Return [X, Y] of the center of cell containing provided text 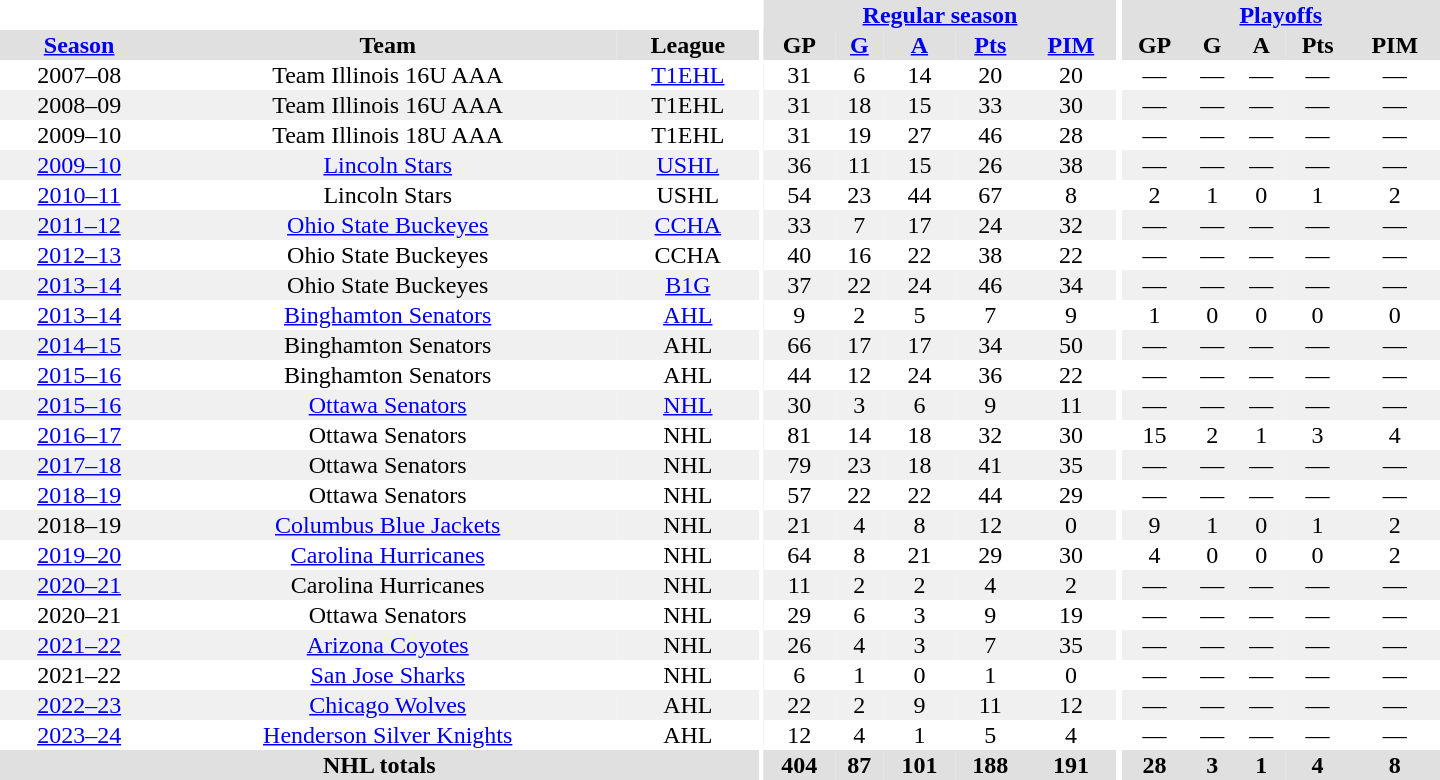
81 [800, 435]
50 [1071, 345]
2019–20 [79, 555]
Team [388, 45]
2017–18 [79, 465]
2007–08 [79, 75]
Chicago Wolves [388, 705]
54 [800, 195]
Playoffs [1281, 15]
41 [990, 465]
2012–13 [79, 255]
191 [1071, 765]
188 [990, 765]
16 [860, 255]
2011–12 [79, 225]
Regular season [940, 15]
B1G [688, 285]
2014–15 [79, 345]
2010–11 [79, 195]
Arizona Coyotes [388, 645]
101 [920, 765]
2008–09 [79, 105]
79 [800, 465]
Team Illinois 18U AAA [388, 135]
San Jose Sharks [388, 675]
40 [800, 255]
404 [800, 765]
NHL totals [379, 765]
66 [800, 345]
27 [920, 135]
2016–17 [79, 435]
Season [79, 45]
League [688, 45]
2022–23 [79, 705]
37 [800, 285]
87 [860, 765]
Henderson Silver Knights [388, 735]
67 [990, 195]
Columbus Blue Jackets [388, 525]
57 [800, 495]
64 [800, 555]
2023–24 [79, 735]
